Determine the [x, y] coordinate at the center of the cell enclosing the given text.  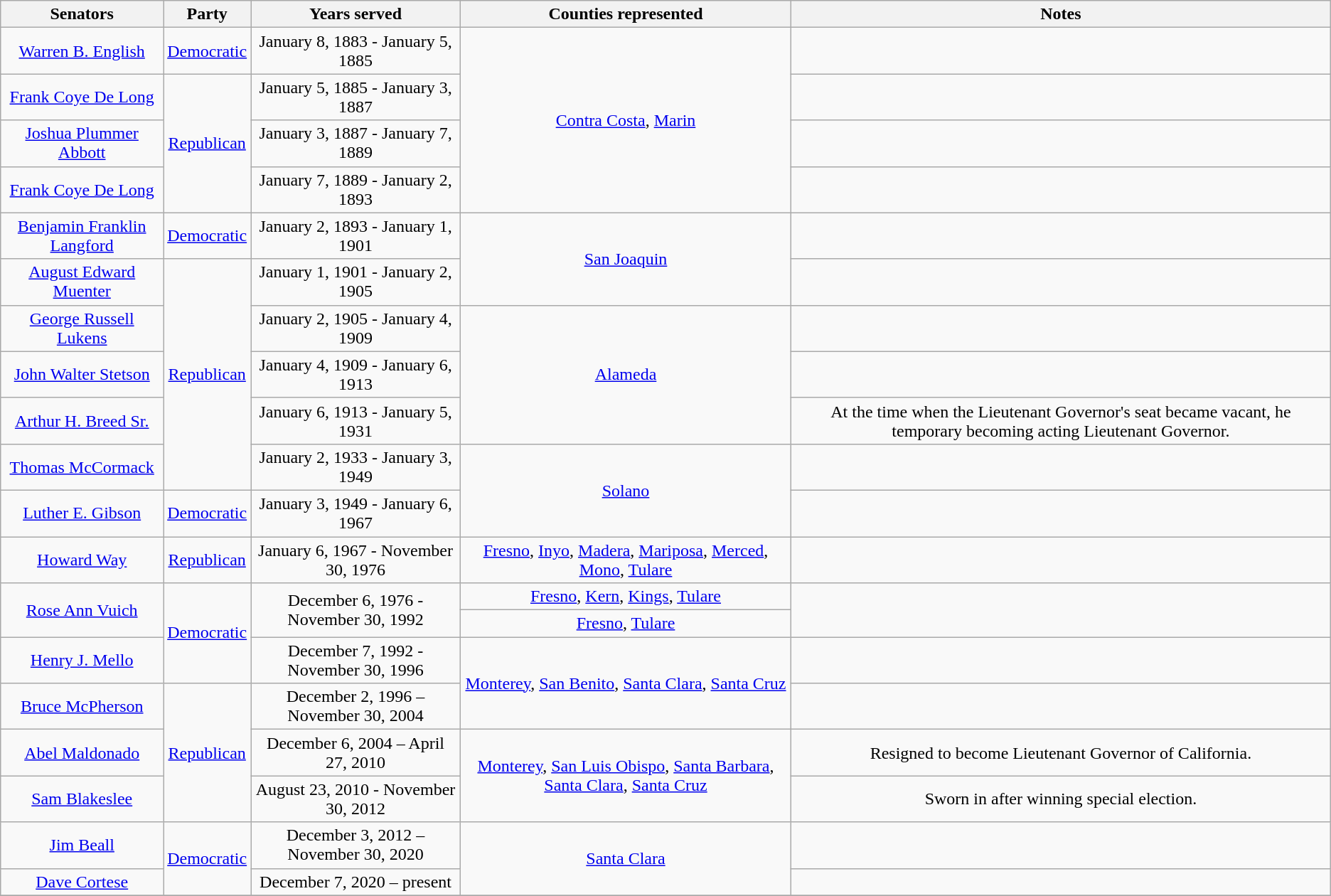
December 7, 1992 - November 30, 1996 [356, 660]
August Edward Muenter [82, 282]
January 7, 1889 - January 2, 1893 [356, 189]
Senators [82, 14]
Santa Clara [626, 859]
Notes [1061, 14]
January 2, 1893 - January 1, 1901 [356, 236]
Joshua Plummer Abbott [82, 144]
Fresno, Inyo, Madera, Mariposa, Merced, Mono, Tulare [626, 559]
Contra Costa, Marin [626, 120]
Counties represented [626, 14]
Howard Way [82, 559]
San Joaquin [626, 259]
Luther E. Gibson [82, 513]
Fresno, Kern, Kings, Tulare [626, 597]
January 3, 1887 - January 7, 1889 [356, 144]
Warren B. English [82, 51]
Solano [626, 490]
Thomas McCormack [82, 466]
Abel Maldonado [82, 752]
Monterey, San Luis Obispo, Santa Barbara, Santa Clara, Santa Cruz [626, 776]
Years served [356, 14]
December 3, 2012 – November 30, 2020 [356, 845]
Bruce McPherson [82, 707]
Fresno, Tulare [626, 624]
January 6, 1913 - January 5, 1931 [356, 421]
December 6, 1976 - November 30, 1992 [356, 610]
December 2, 1996 – November 30, 2004 [356, 707]
January 6, 1967 - November 30, 1976 [356, 559]
Sworn in after winning special election. [1061, 799]
Party [208, 14]
January 1, 1901 - January 2, 1905 [356, 282]
January 2, 1905 - January 4, 1909 [356, 329]
Alameda [626, 374]
December 6, 2004 – April 27, 2010 [356, 752]
August 23, 2010 - November 30, 2012 [356, 799]
Benjamin Franklin Langford [82, 236]
George Russell Lukens [82, 329]
Dave Cortese [82, 882]
December 7, 2020 – present [356, 882]
January 5, 1885 - January 3, 1887 [356, 97]
John Walter Stetson [82, 374]
January 2, 1933 - January 3, 1949 [356, 466]
Rose Ann Vuich [82, 610]
At the time when the Lieutenant Governor's seat became vacant, he temporary becoming acting Lieutenant Governor. [1061, 421]
Henry J. Mello [82, 660]
January 8, 1883 - January 5, 1885 [356, 51]
January 4, 1909 - January 6, 1913 [356, 374]
Arthur H. Breed Sr. [82, 421]
Jim Beall [82, 845]
Sam Blakeslee [82, 799]
January 3, 1949 - January 6, 1967 [356, 513]
Resigned to become Lieutenant Governor of California. [1061, 752]
Monterey, San Benito, Santa Clara, Santa Cruz [626, 683]
